For the text-containing cell, return its midpoint in (X, Y) coordinate format. 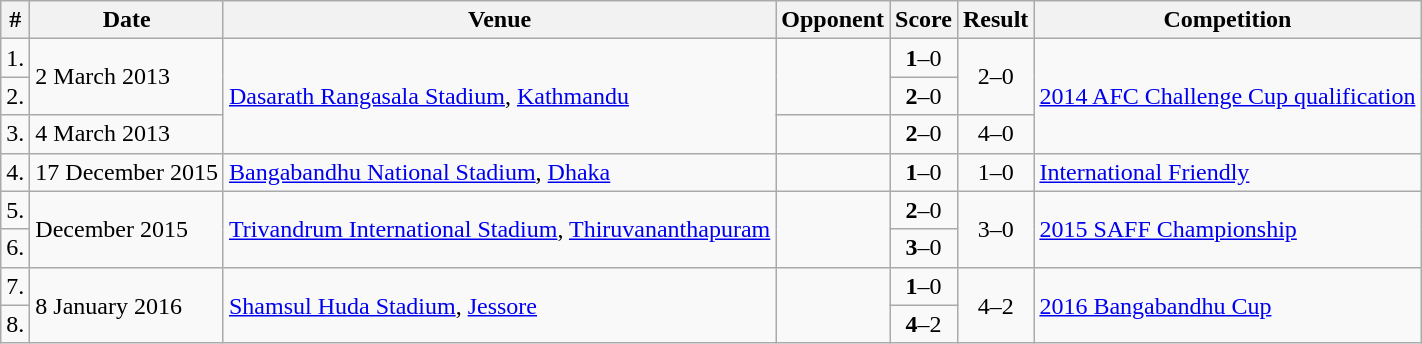
6. (16, 248)
# (16, 20)
8 January 2016 (127, 305)
International Friendly (1228, 172)
Dasarath Rangasala Stadium, Kathmandu (499, 96)
Bangabandhu National Stadium, Dhaka (499, 172)
4. (16, 172)
Venue (499, 20)
2016 Bangabandhu Cup (1228, 305)
4–0 (995, 134)
7. (16, 286)
2015 SAFF Championship (1228, 229)
3. (16, 134)
December 2015 (127, 229)
Score (924, 20)
2. (16, 96)
Opponent (833, 20)
Shamsul Huda Stadium, Jessore (499, 305)
8. (16, 324)
4 March 2013 (127, 134)
2 March 2013 (127, 77)
Result (995, 20)
17 December 2015 (127, 172)
5. (16, 210)
1. (16, 58)
Trivandrum International Stadium, Thiruvananthapuram (499, 229)
Competition (1228, 20)
2014 AFC Challenge Cup qualification (1228, 96)
Date (127, 20)
